Determine the (x, y) coordinate at the center of the cell enclosing the given text.  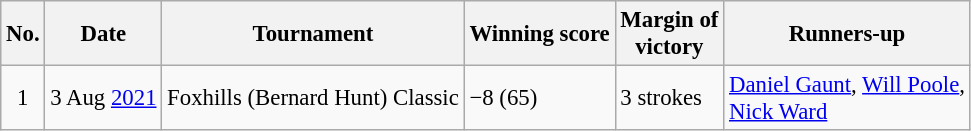
3 strokes (670, 98)
1 (23, 98)
No. (23, 34)
Winning score (540, 34)
Tournament (313, 34)
Margin ofvictory (670, 34)
Runners-up (848, 34)
−8 (65) (540, 98)
Foxhills (Bernard Hunt) Classic (313, 98)
Date (104, 34)
Daniel Gaunt, Will Poole, Nick Ward (848, 98)
3 Aug 2021 (104, 98)
